Detect which cell encompasses the target text, then output its (x, y) center coordinate. 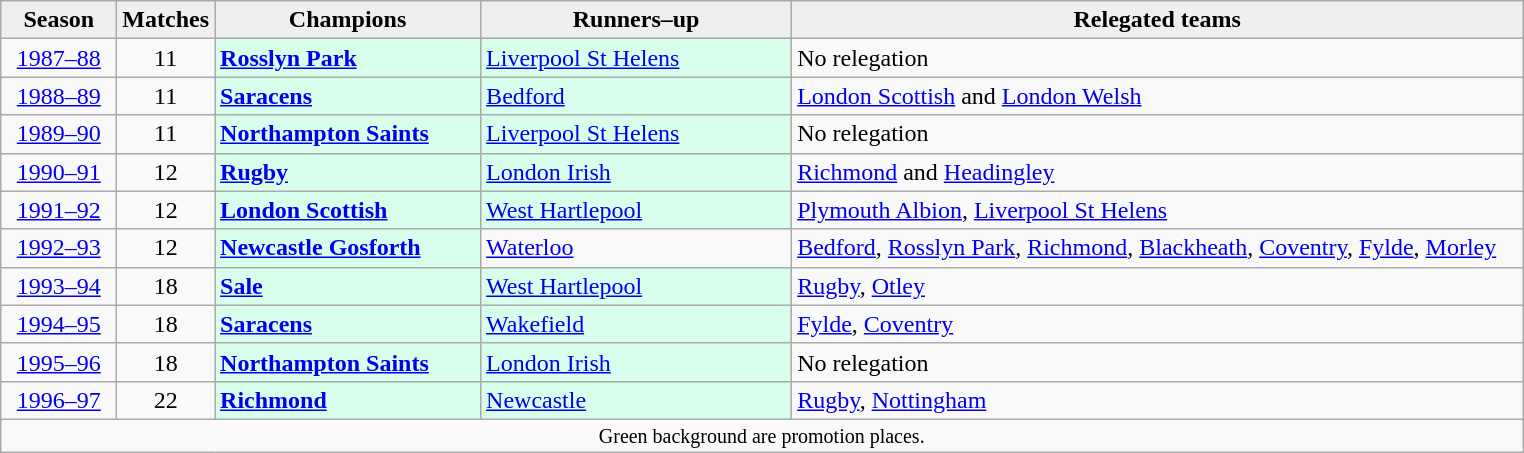
Rosslyn Park (348, 58)
1991–92 (59, 210)
Richmond and Headingley (1158, 172)
Waterloo (636, 248)
1994–95 (59, 324)
Newcastle Gosforth (348, 248)
Wakefield (636, 324)
1988–89 (59, 96)
Green background are promotion places. (762, 436)
1995–96 (59, 362)
1989–90 (59, 134)
Fylde, Coventry (1158, 324)
London Scottish and London Welsh (1158, 96)
Matches (166, 20)
Bedford (636, 96)
Sale (348, 286)
1996–97 (59, 400)
22 (166, 400)
Newcastle (636, 400)
Rugby, Nottingham (1158, 400)
1987–88 (59, 58)
Bedford, Rosslyn Park, Richmond, Blackheath, Coventry, Fylde, Morley (1158, 248)
Champions (348, 20)
Richmond (348, 400)
1992–93 (59, 248)
Runners–up (636, 20)
Plymouth Albion, Liverpool St Helens (1158, 210)
London Scottish (348, 210)
Relegated teams (1158, 20)
Rugby (348, 172)
1990–91 (59, 172)
Season (59, 20)
1993–94 (59, 286)
Rugby, Otley (1158, 286)
